Search for the cell housing the specified text and yield its (x, y) center coordinate. 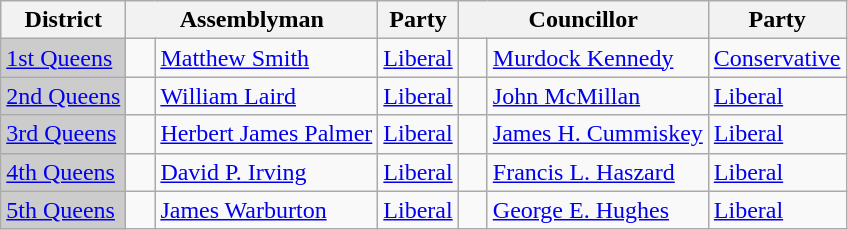
George E. Hughes (598, 210)
1st Queens (64, 58)
3rd Queens (64, 134)
Herbert James Palmer (266, 134)
5th Queens (64, 210)
2nd Queens (64, 96)
4th Queens (64, 172)
James Warburton (266, 210)
Francis L. Haszard (598, 172)
Councillor (583, 20)
Conservative (777, 58)
James H. Cummiskey (598, 134)
John McMillan (598, 96)
Murdock Kennedy (598, 58)
William Laird (266, 96)
David P. Irving (266, 172)
Matthew Smith (266, 58)
District (64, 20)
Assemblyman (252, 20)
